Scan for the cell matching the given text and deliver its [X, Y] coordinate at center. 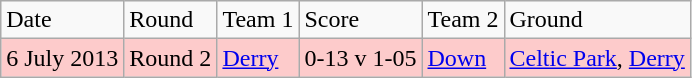
Derry [258, 58]
Ground [597, 20]
Score [360, 20]
Round 2 [170, 58]
Down [463, 58]
0-13 v 1-05 [360, 58]
Celtic Park, Derry [597, 58]
Round [170, 20]
6 July 2013 [62, 58]
Team 2 [463, 20]
Date [62, 20]
Team 1 [258, 20]
